Capture the cell that displays the provided text and extract its (x, y) central coordinate. 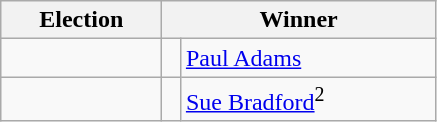
Sue Bradford2 (308, 100)
Election (82, 20)
Paul Adams (308, 58)
Winner (299, 20)
